Provide the (X, Y) coordinate of the cell's center where the given text is located.  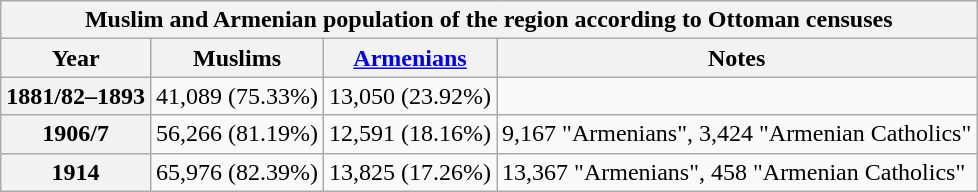
1914 (76, 172)
12,591 (18.16%) (410, 134)
1906/7 (76, 134)
13,050 (23.92%) (410, 96)
41,089 (75.33%) (236, 96)
9,167 "Armenians", 3,424 "Armenian Catholics" (737, 134)
Armenians (410, 58)
56,266 (81.19%) (236, 134)
1881/82–1893 (76, 96)
65,976 (82.39%) (236, 172)
13,825 (17.26%) (410, 172)
Notes (737, 58)
13,367 "Armenians", 458 "Armenian Catholics" (737, 172)
Muslims (236, 58)
Year (76, 58)
Muslim and Armenian population of the region according to Ottoman censuses (489, 20)
